Provide the (X, Y) coordinate of the cell's center where the given text is located.  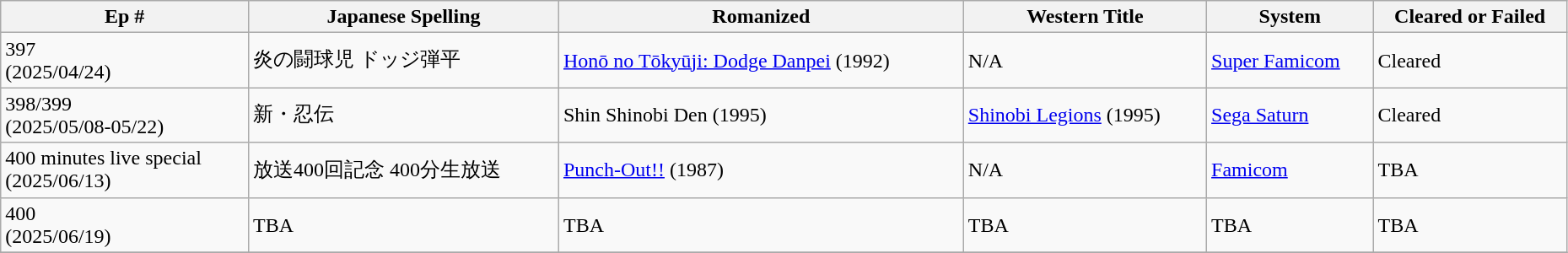
Shinobi Legions (1995) (1085, 115)
Shin Shinobi Den (1995) (761, 115)
398/399 (2025/05/08-05/22) (125, 115)
397 (2025/04/24) (125, 61)
Sega Saturn (1291, 115)
400 (2025/06/19) (125, 224)
Romanized (761, 17)
Cleared or Failed (1469, 17)
新・忍伝 (404, 115)
Punch-Out!! (1987) (761, 170)
Super Famicom (1291, 61)
Western Title (1085, 17)
放送400回記念 400分生放送 (404, 170)
炎の闘球児 ドッジ弾平 (404, 61)
Famicom (1291, 170)
System (1291, 17)
Honō no Tōkyūji: Dodge Danpei (1992) (761, 61)
400 minutes live special (2025/06/13) (125, 170)
Japanese Spelling (404, 17)
Ep # (125, 17)
